Return (x, y) of the center of cell containing provided text 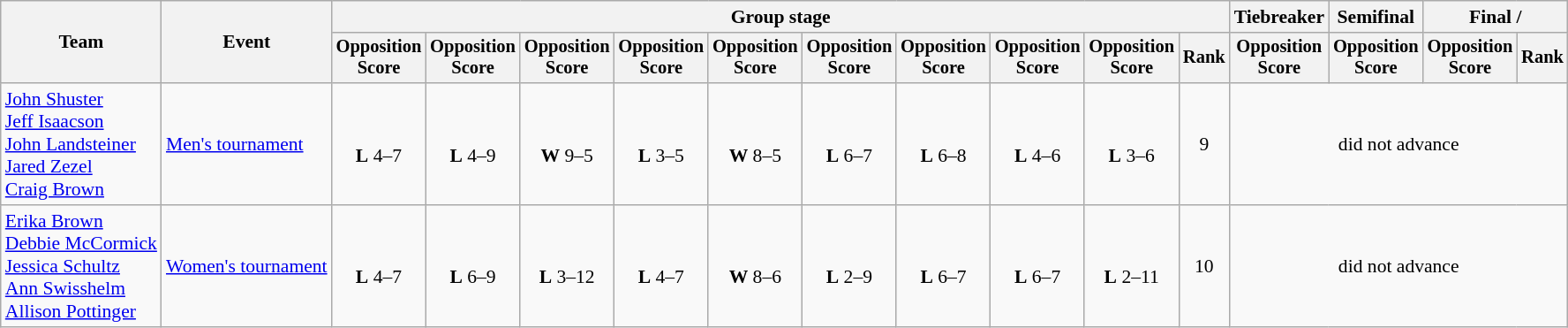
Women's tournament (247, 266)
W 8–5 (756, 144)
L 4–9 (473, 144)
Erika BrownDebbie McCormickJessica SchultzAnn SwisshelmAllison Pottinger (81, 266)
Group stage (780, 17)
9 (1204, 144)
L 3–12 (567, 266)
L 4–6 (1038, 144)
W 9–5 (567, 144)
Tiebreaker (1279, 17)
L 2–11 (1132, 266)
L 2–9 (849, 266)
Semifinal (1376, 17)
Event (247, 42)
L 3–5 (660, 144)
John ShusterJeff IsaacsonJohn LandsteinerJared ZezelCraig Brown (81, 144)
Team (81, 42)
L 6–8 (943, 144)
L 6–9 (473, 266)
10 (1204, 266)
W 8–6 (756, 266)
Men's tournament (247, 144)
Final / (1496, 17)
L 3–6 (1132, 144)
